Provide the [X, Y] coordinate of the cell's center where the given text is located.  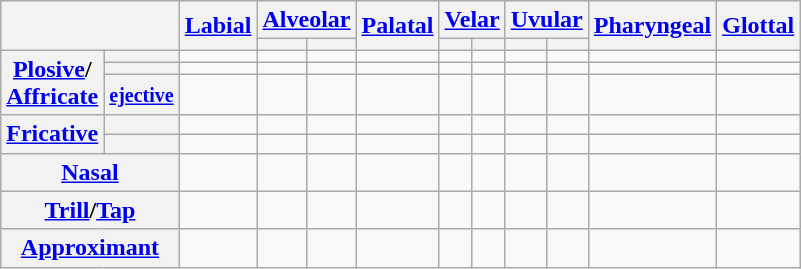
Plosive/Affricate [52, 82]
Glottal [758, 26]
Trill/Tap [90, 210]
Uvular [546, 20]
Pharyngeal [652, 26]
Labial [218, 26]
Palatal [398, 26]
Alveolar [306, 20]
ejective [142, 94]
Nasal [90, 172]
Fricative [52, 134]
Approximant [90, 248]
Velar [472, 20]
